Search for the cell housing the specified text and yield its [X, Y] center coordinate. 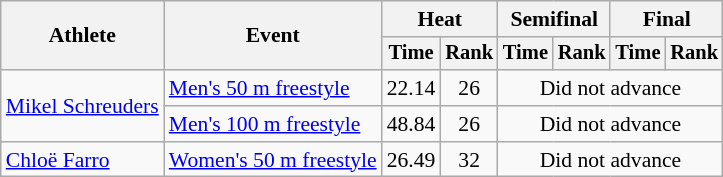
Athlete [82, 36]
Men's 50 m freestyle [273, 88]
48.84 [412, 124]
22.14 [412, 88]
Final [666, 19]
Semifinal [554, 19]
Event [273, 36]
Mikel Schreuders [82, 106]
Men's 100 m freestyle [273, 124]
Heat [440, 19]
